Scan for the cell matching the given text and deliver its [X, Y] coordinate at center. 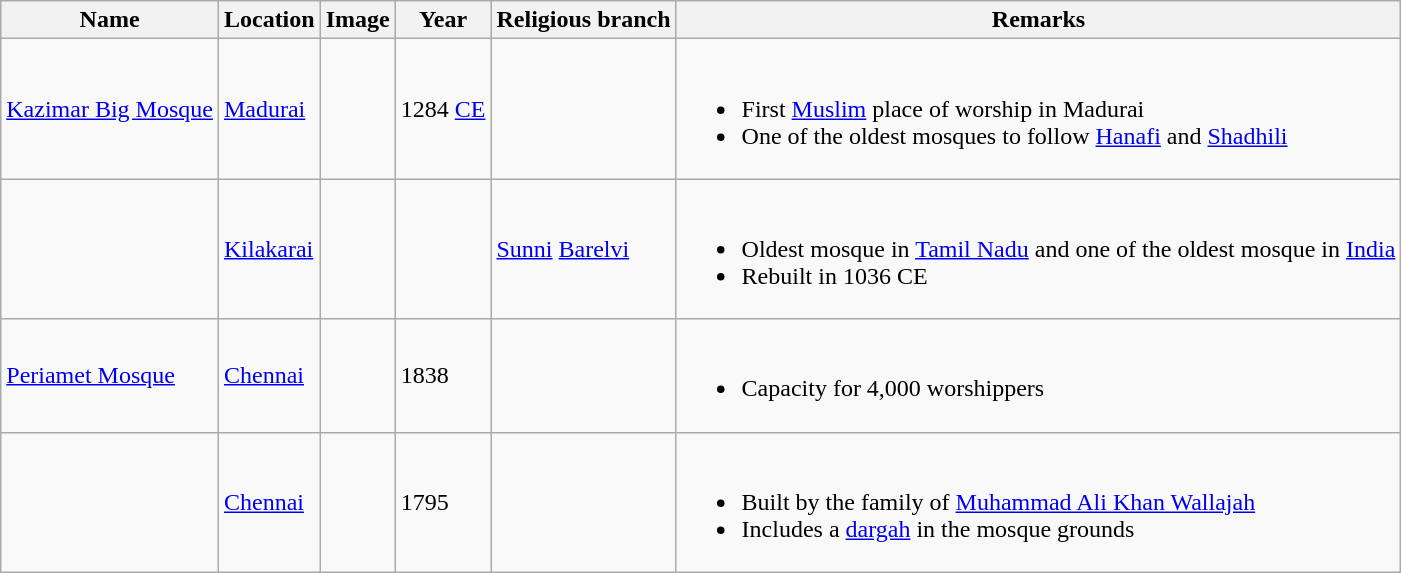
Religious branch [584, 20]
Capacity for 4,000 worshippers [1038, 376]
Image [358, 20]
1284 CE [443, 109]
Oldest mosque in Tamil Nadu and one of the oldest mosque in IndiaRebuilt in 1036 CE [1038, 249]
Remarks [1038, 20]
Madurai [269, 109]
1838 [443, 376]
Kazimar Big Mosque [110, 109]
First Muslim place of worship in MaduraiOne of the oldest mosques to follow Hanafi and Shadhili [1038, 109]
Sunni Barelvi [584, 249]
1795 [443, 502]
Periamet Mosque [110, 376]
Year [443, 20]
Location [269, 20]
Kilakarai [269, 249]
Name [110, 20]
Built by the family of Muhammad Ali Khan WallajahIncludes a dargah in the mosque grounds [1038, 502]
